Search for the cell housing the specified text and yield its [x, y] center coordinate. 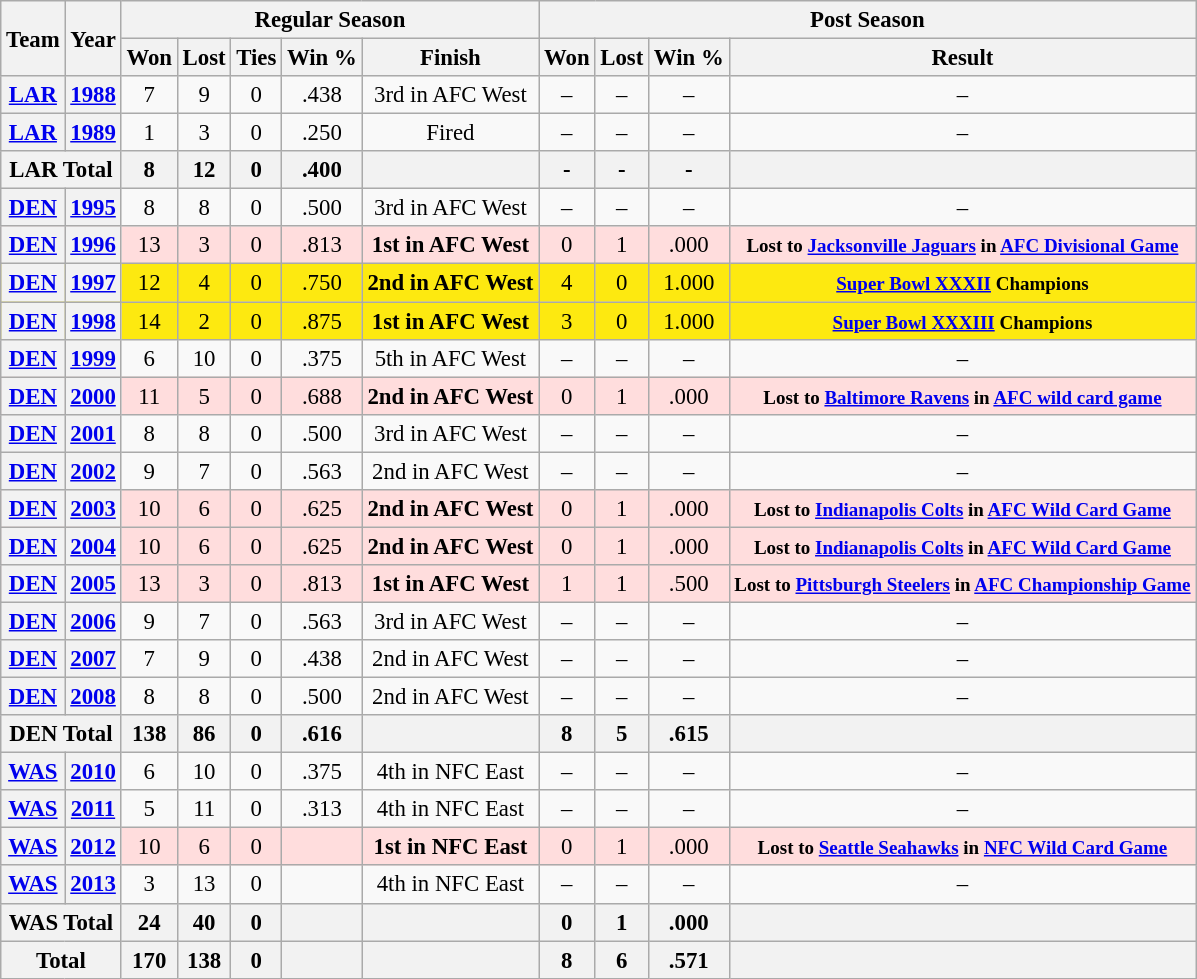
Lost to Jacksonville Jaguars in AFC Divisional Game [962, 245]
2006 [93, 621]
2004 [93, 546]
Ties [256, 58]
Finish [450, 58]
Lost to Seattle Seahawks in NFC Wild Card Game [962, 847]
2002 [93, 471]
40 [204, 922]
2011 [93, 809]
Lost to Baltimore Ravens in AFC wild card game [962, 396]
1st in NFC East [450, 847]
LAR Total [61, 170]
14 [149, 321]
2007 [93, 659]
Result [962, 58]
2005 [93, 584]
2010 [93, 772]
.250 [322, 133]
1998 [93, 321]
2001 [93, 433]
1995 [93, 208]
Team [33, 38]
24 [149, 922]
.688 [322, 396]
1999 [93, 358]
2008 [93, 697]
2013 [93, 885]
.615 [689, 734]
2 [204, 321]
1988 [93, 95]
DEN Total [61, 734]
WAS Total [61, 922]
Regular Season [330, 20]
.875 [322, 321]
170 [149, 960]
86 [204, 734]
.750 [322, 283]
2012 [93, 847]
.616 [322, 734]
1996 [93, 245]
.571 [689, 960]
5th in AFC West [450, 358]
.400 [322, 170]
Lost to Pittsburgh Steelers in AFC Championship Game [962, 584]
2003 [93, 509]
.313 [322, 809]
Year [93, 38]
1989 [93, 133]
1997 [93, 283]
Total [61, 960]
2000 [93, 396]
Fired [450, 133]
Post Season [868, 20]
Super Bowl XXXII Champions [962, 283]
Super Bowl XXXIII Champions [962, 321]
